For the text-containing cell, return its midpoint in [X, Y] coordinate format. 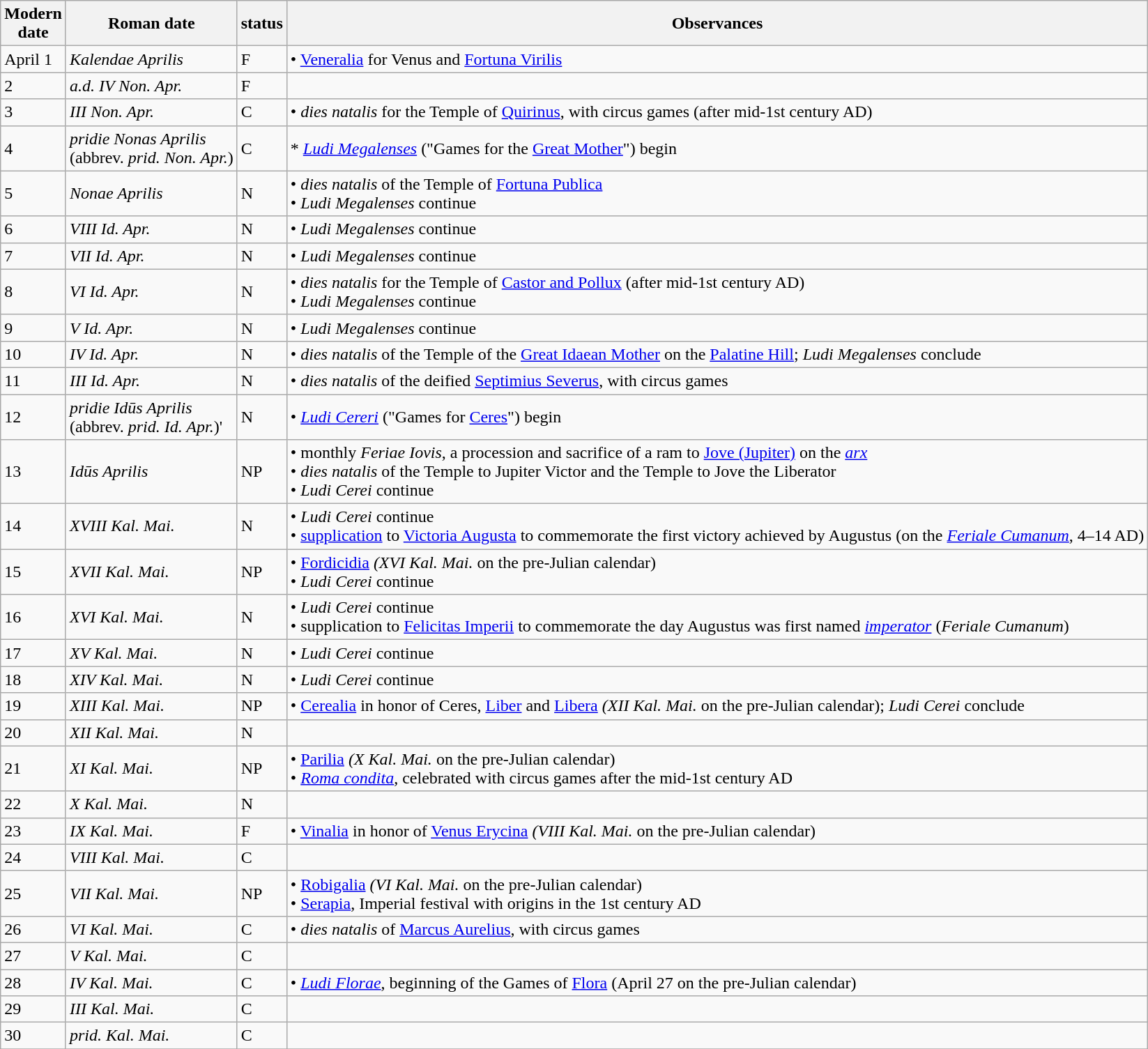
15 [33, 572]
VII Kal. Mai. [151, 894]
• dies natalis for the Temple of Castor and Pollux (after mid-1st century AD)• Ludi Megalenses continue [717, 291]
12 [33, 417]
26 [33, 929]
VIII Id. Apr. [151, 229]
16 [33, 618]
XVII Kal. Mai. [151, 572]
Nonae Aprilis [151, 194]
14 [33, 527]
• Fordicidia (XVI Kal. Mai. on the pre-Julian calendar)• Ludi Cerei continue [717, 572]
X Kal. Mai. [151, 804]
10 [33, 354]
24 [33, 857]
18 [33, 680]
* Ludi Megalenses ("Games for the Great Mother") begin [717, 148]
• dies natalis of Marcus Aurelius, with circus games [717, 929]
29 [33, 1009]
• dies natalis of the Temple of the Great Idaean Mother on the Palatine Hill; Ludi Megalenses conclude [717, 354]
17 [33, 653]
III Id. Apr. [151, 381]
• dies natalis of the deified Septimius Severus, with circus games [717, 381]
6 [33, 229]
• Vinalia in honor of Venus Erycina (VIII Kal. Mai. on the pre-Julian calendar) [717, 831]
pridie Idūs Aprilis(abbrev. prid. Id. Apr.)' [151, 417]
7 [33, 256]
• Parilia (X Kal. Mai. on the pre-Julian calendar)• Roma condita, celebrated with circus games after the mid-1st century AD [717, 768]
5 [33, 194]
• Ludi Florae, beginning of the Games of Flora (April 27 on the pre-Julian calendar) [717, 982]
3 [33, 112]
23 [33, 831]
• dies natalis for the Temple of Quirinus, with circus games (after mid-1st century AD) [717, 112]
VI Kal. Mai. [151, 929]
27 [33, 956]
• dies natalis of the Temple of Fortuna Publica• Ludi Megalenses continue [717, 194]
13 [33, 472]
• Ludi Cereri ("Games for Ceres") begin [717, 417]
status [262, 24]
Kalendae Aprilis [151, 59]
• Robigalia (VI Kal. Mai. on the pre-Julian calendar)• Serapia, Imperial festival with origins in the 1st century AD [717, 894]
pridie Nonas Aprilis(abbrev. prid. Non. Apr.) [151, 148]
III Kal. Mai. [151, 1009]
4 [33, 148]
21 [33, 768]
IX Kal. Mai. [151, 831]
April 1 [33, 59]
V Id. Apr. [151, 328]
2 [33, 86]
8 [33, 291]
IV Kal. Mai. [151, 982]
XV Kal. Mai. [151, 653]
XII Kal. Mai. [151, 733]
V Kal. Mai. [151, 956]
XVIII Kal. Mai. [151, 527]
prid. Kal. Mai. [151, 1036]
• Veneralia for Venus and Fortuna Virilis [717, 59]
XIII Kal. Mai. [151, 706]
VII Id. Apr. [151, 256]
Roman date [151, 24]
11 [33, 381]
Moderndate [33, 24]
28 [33, 982]
30 [33, 1036]
• Cerealia in honor of Ceres, Liber and Libera (XII Kal. Mai. on the pre-Julian calendar); Ludi Cerei conclude [717, 706]
VIII Kal. Mai. [151, 857]
VI Id. Apr. [151, 291]
XVI Kal. Mai. [151, 618]
IV Id. Apr. [151, 354]
• Ludi Cerei continue• supplication to Felicitas Imperii to commemorate the day Augustus was first named imperator (Feriale Cumanum) [717, 618]
III Non. Apr. [151, 112]
25 [33, 894]
Observances [717, 24]
XIV Kal. Mai. [151, 680]
9 [33, 328]
19 [33, 706]
a.d. IV Non. Apr. [151, 86]
XI Kal. Mai. [151, 768]
22 [33, 804]
20 [33, 733]
• Ludi Cerei continue• supplication to Victoria Augusta to commemorate the first victory achieved by Augustus (on the Feriale Cumanum, 4–14 AD) [717, 527]
Idūs Aprilis [151, 472]
